Identify which cell holds the provided text, then report its (X, Y) central coordinate. 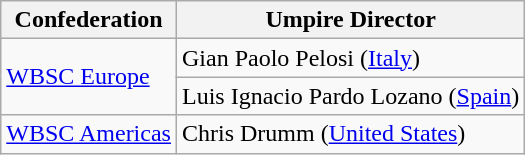
WBSC Americas (89, 134)
Chris Drumm (United States) (350, 134)
Gian Paolo Pelosi (Italy) (350, 58)
WBSC Europe (89, 77)
Confederation (89, 20)
Umpire Director (350, 20)
Luis Ignacio Pardo Lozano (Spain) (350, 96)
